Identify which cell holds the provided text, then report its [X, Y] central coordinate. 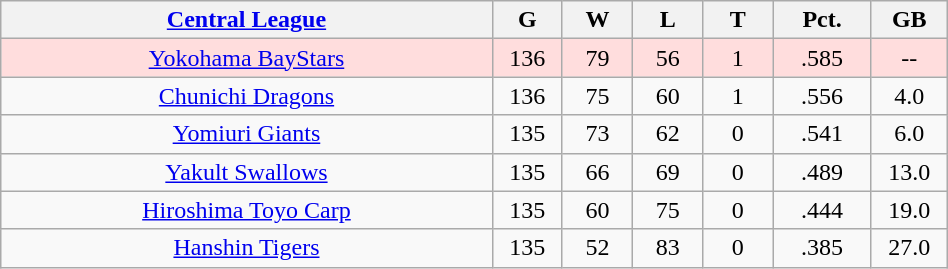
56 [668, 58]
4.0 [909, 96]
Yokohama BayStars [246, 58]
W [597, 20]
19.0 [909, 210]
.444 [822, 210]
27.0 [909, 248]
Yakult Swallows [246, 172]
T [738, 20]
Yomiuri Giants [246, 134]
79 [597, 58]
13.0 [909, 172]
6.0 [909, 134]
83 [668, 248]
73 [597, 134]
Pct. [822, 20]
52 [597, 248]
.585 [822, 58]
.541 [822, 134]
.489 [822, 172]
GB [909, 20]
L [668, 20]
.556 [822, 96]
Central League [246, 20]
69 [668, 172]
G [527, 20]
.385 [822, 248]
Hiroshima Toyo Carp [246, 210]
66 [597, 172]
Hanshin Tigers [246, 248]
Chunichi Dragons [246, 96]
62 [668, 134]
-- [909, 58]
